Capture the cell that displays the provided text and extract its [x, y] central coordinate. 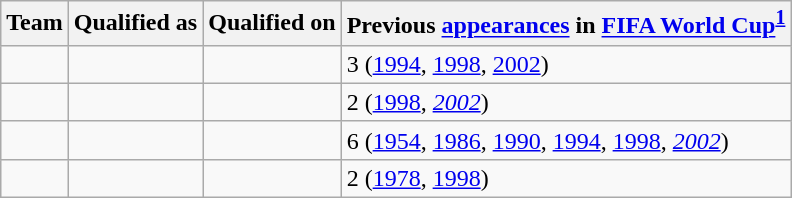
Qualified on [272, 24]
Qualified as [135, 24]
2 (1978, 1998) [566, 178]
Previous appearances in FIFA World Cup1 [566, 24]
3 (1994, 1998, 2002) [566, 64]
2 (1998, 2002) [566, 102]
Team [35, 24]
6 (1954, 1986, 1990, 1994, 1998, 2002) [566, 140]
